Find where the given text appears and provide that cell's center as [x, y] coordinate. 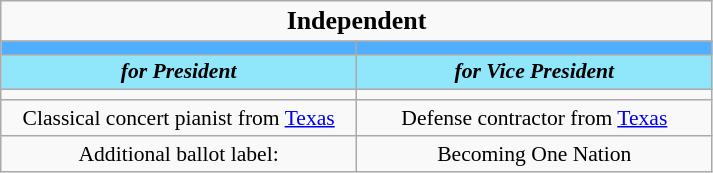
for President [179, 72]
Independent [356, 21]
Classical concert pianist from Texas [179, 118]
for Vice President [534, 72]
Becoming One Nation [534, 154]
Additional ballot label: [179, 154]
Defense contractor from Texas [534, 118]
